Return [X, Y] of the center of cell containing provided text 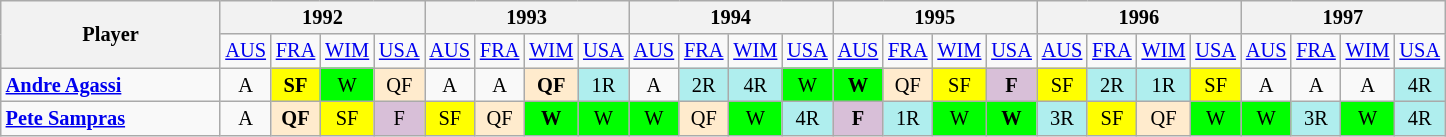
Andre Agassi [111, 85]
1996 [1139, 17]
Player [111, 34]
1992 [322, 17]
1994 [731, 17]
Pete Sampras [111, 118]
1995 [935, 17]
1993 [526, 17]
1997 [1343, 17]
